Find where the given text appears and provide that cell's center as (x, y) coordinate. 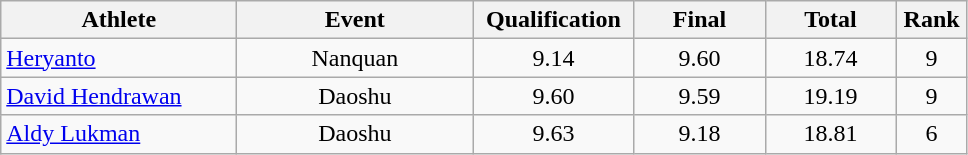
Final (700, 20)
Rank (932, 20)
9.59 (700, 96)
18.81 (830, 134)
6 (932, 134)
9.14 (554, 58)
Qualification (554, 20)
Athlete (119, 20)
David Hendrawan (119, 96)
18.74 (830, 58)
Aldy Lukman (119, 134)
Total (830, 20)
Nanquan (355, 58)
9.18 (700, 134)
Event (355, 20)
19.19 (830, 96)
9.63 (554, 134)
Heryanto (119, 58)
